Return the [x, y] coordinate for the center point of the cell that contains the specified text.  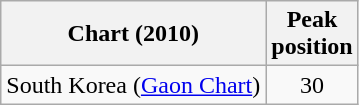
30 [312, 85]
Chart (2010) [134, 34]
Peakposition [312, 34]
South Korea (Gaon Chart) [134, 85]
